From the cell containing the given text, extract its center point as (x, y) coordinate. 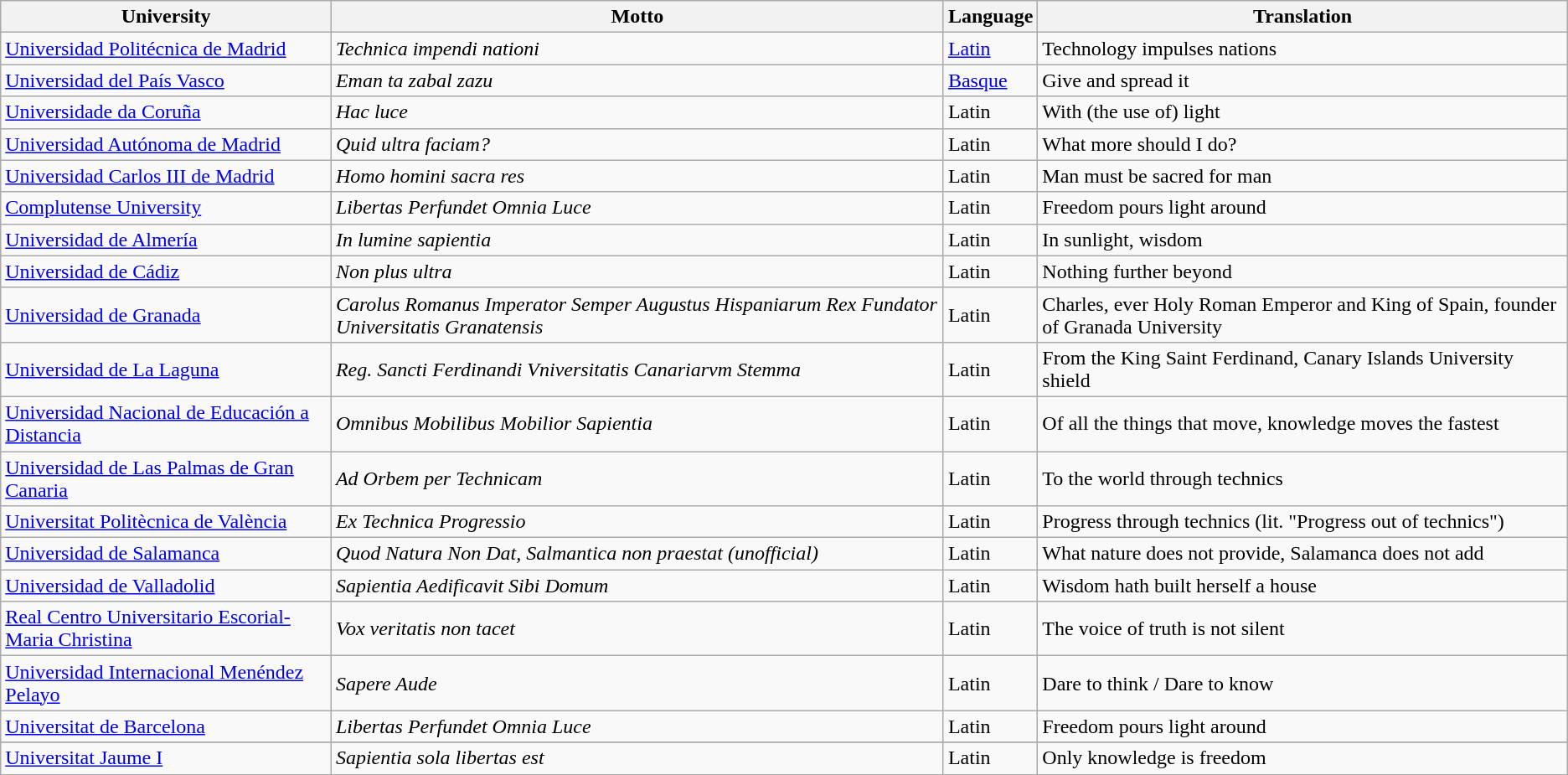
Universidad de La Laguna (166, 369)
Homo homini sacra res (637, 176)
Universidade da Coruña (166, 112)
Quid ultra faciam? (637, 144)
In lumine sapientia (637, 240)
Universidad de Valladolid (166, 586)
Non plus ultra (637, 271)
Universidad de Cádiz (166, 271)
Language (990, 17)
Reg. Sancti Ferdinandi Vniversitatis Canariarvm Stemma (637, 369)
Sapientia Aedificavit Sibi Domum (637, 586)
University (166, 17)
Technology impulses nations (1302, 49)
Nothing further beyond (1302, 271)
In sunlight, wisdom (1302, 240)
Universidad de Salamanca (166, 554)
Universidad de Almería (166, 240)
Charles, ever Holy Roman Emperor and King of Spain, founder of Granada University (1302, 315)
Basque (990, 80)
Motto (637, 17)
Real Centro Universitario Escorial-Maria Christina (166, 628)
From the King Saint Ferdinand, Canary Islands University shield (1302, 369)
Vox veritatis non tacet (637, 628)
Of all the things that move, knowledge moves the fastest (1302, 424)
Hac luce (637, 112)
Omnibus Mobilibus Mobilior Sapientia (637, 424)
Dare to think / Dare to know (1302, 684)
Universitat Jaume I (166, 758)
Progress through technics (lit. "Progress out of technics") (1302, 522)
Wisdom hath built herself a house (1302, 586)
Universidad de Granada (166, 315)
Give and spread it (1302, 80)
Ex Technica Progressio (637, 522)
What more should I do? (1302, 144)
What nature does not provide, Salamanca does not add (1302, 554)
Universidad Internacional Menéndez Pelayo (166, 684)
Universidad Carlos III de Madrid (166, 176)
With (the use of) light (1302, 112)
Technica impendi nationi (637, 49)
Only knowledge is freedom (1302, 758)
Complutense University (166, 208)
Eman ta zabal zazu (637, 80)
Sapere Aude (637, 684)
Translation (1302, 17)
Universidad Nacional de Educación a Distancia (166, 424)
Universidad Autónoma de Madrid (166, 144)
Universitat de Barcelona (166, 726)
To the world through technics (1302, 478)
Ad Orbem per Technicam (637, 478)
Sapientia sola libertas est (637, 758)
Universidad del País Vasco (166, 80)
The voice of truth is not silent (1302, 628)
Man must be sacred for man (1302, 176)
Universitat Politècnica de València (166, 522)
Carolus Romanus Imperator Semper Augustus Hispaniarum Rex Fundator Universitatis Granatensis (637, 315)
Universidad de Las Palmas de Gran Canaria (166, 478)
Quod Natura Non Dat, Salmantica non praestat (unofficial) (637, 554)
Universidad Politécnica de Madrid (166, 49)
